Identify which cell holds the provided text, then report its (X, Y) central coordinate. 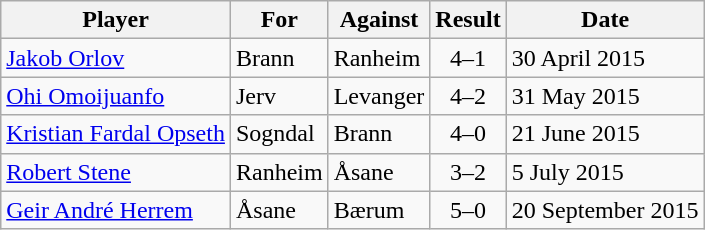
4–0 (468, 134)
Against (379, 20)
Kristian Fardal Opseth (116, 134)
Robert Stene (116, 172)
20 September 2015 (605, 210)
Levanger (379, 96)
Geir André Herrem (116, 210)
Bærum (379, 210)
4–1 (468, 58)
Player (116, 20)
30 April 2015 (605, 58)
Sogndal (279, 134)
Result (468, 20)
For (279, 20)
Date (605, 20)
Jerv (279, 96)
21 June 2015 (605, 134)
31 May 2015 (605, 96)
3–2 (468, 172)
5–0 (468, 210)
4–2 (468, 96)
Jakob Orlov (116, 58)
Ohi Omoijuanfo (116, 96)
5 July 2015 (605, 172)
